Pinpoint the cell where the given text exists, returning its [x, y] midpoint coordinate. 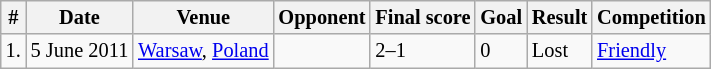
Warsaw, Poland [203, 51]
Final score [422, 17]
2–1 [422, 51]
Venue [203, 17]
# [14, 17]
Opponent [322, 17]
Lost [560, 51]
0 [501, 51]
Competition [651, 17]
5 June 2011 [80, 51]
1. [14, 51]
Goal [501, 17]
Friendly [651, 51]
Result [560, 17]
Date [80, 17]
